Pinpoint the cell where the given text exists, returning its (x, y) midpoint coordinate. 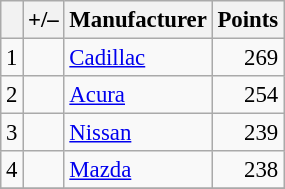
1 (12, 58)
238 (248, 170)
4 (12, 170)
+/– (44, 20)
Manufacturer (138, 20)
Nissan (138, 133)
Mazda (138, 170)
239 (248, 133)
3 (12, 133)
Points (248, 20)
254 (248, 95)
Cadillac (138, 58)
269 (248, 58)
Acura (138, 95)
2 (12, 95)
